Scan for the cell matching the given text and deliver its [x, y] coordinate at center. 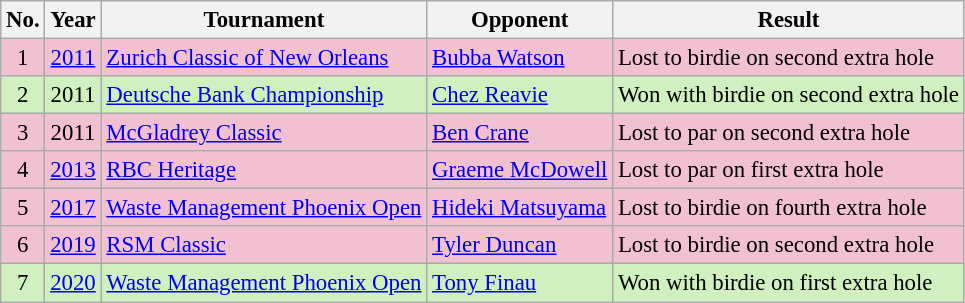
Opponent [520, 20]
5 [23, 208]
2 [23, 95]
2017 [73, 208]
6 [23, 245]
Ben Crane [520, 133]
Year [73, 20]
Won with birdie on first extra hole [789, 283]
Won with birdie on second extra hole [789, 95]
Lost to par on second extra hole [789, 133]
Hideki Matsuyama [520, 208]
Result [789, 20]
Tournament [264, 20]
Chez Reavie [520, 95]
3 [23, 133]
Tyler Duncan [520, 245]
RSM Classic [264, 245]
Deutsche Bank Championship [264, 95]
1 [23, 58]
7 [23, 283]
2013 [73, 170]
Lost to par on first extra hole [789, 170]
Lost to birdie on fourth extra hole [789, 208]
Zurich Classic of New Orleans [264, 58]
No. [23, 20]
2020 [73, 283]
RBC Heritage [264, 170]
McGladrey Classic [264, 133]
Tony Finau [520, 283]
4 [23, 170]
2019 [73, 245]
Graeme McDowell [520, 170]
Bubba Watson [520, 58]
